Identify which cell holds the provided text, then report its (X, Y) central coordinate. 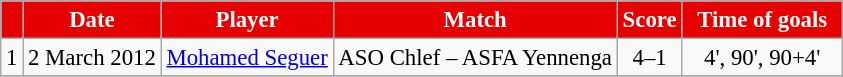
2 March 2012 (92, 58)
1 (12, 58)
4–1 (650, 58)
Player (247, 20)
Mohamed Seguer (247, 58)
ASO Chlef – ASFA Yennenga (475, 58)
Date (92, 20)
Match (475, 20)
Time of goals (762, 20)
Score (650, 20)
4', 90', 90+4' (762, 58)
